Find where the given text appears and provide that cell's center as [X, Y] coordinate. 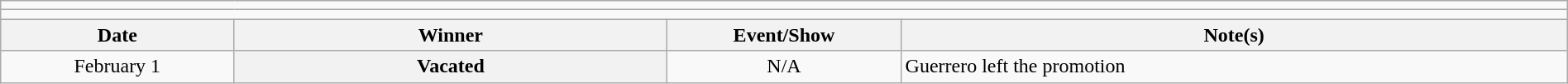
February 1 [117, 67]
Guerrero left the promotion [1234, 67]
Event/Show [784, 35]
N/A [784, 67]
Date [117, 35]
Vacated [451, 67]
Note(s) [1234, 35]
Winner [451, 35]
